Return the [X, Y] coordinate for the center point of the cell that contains the specified text.  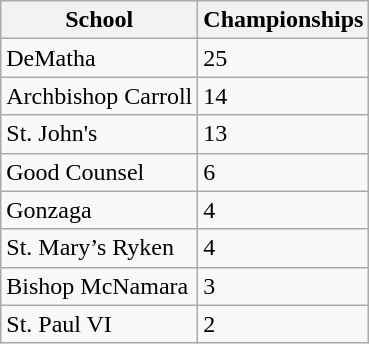
Bishop McNamara [100, 286]
13 [284, 134]
Championships [284, 20]
14 [284, 96]
St. Mary’s Ryken [100, 248]
Gonzaga [100, 210]
DeMatha [100, 58]
2 [284, 324]
St. Paul VI [100, 324]
School [100, 20]
St. John's [100, 134]
6 [284, 172]
25 [284, 58]
3 [284, 286]
Archbishop Carroll [100, 96]
Good Counsel [100, 172]
